Detect which cell encompasses the target text, then output its (x, y) center coordinate. 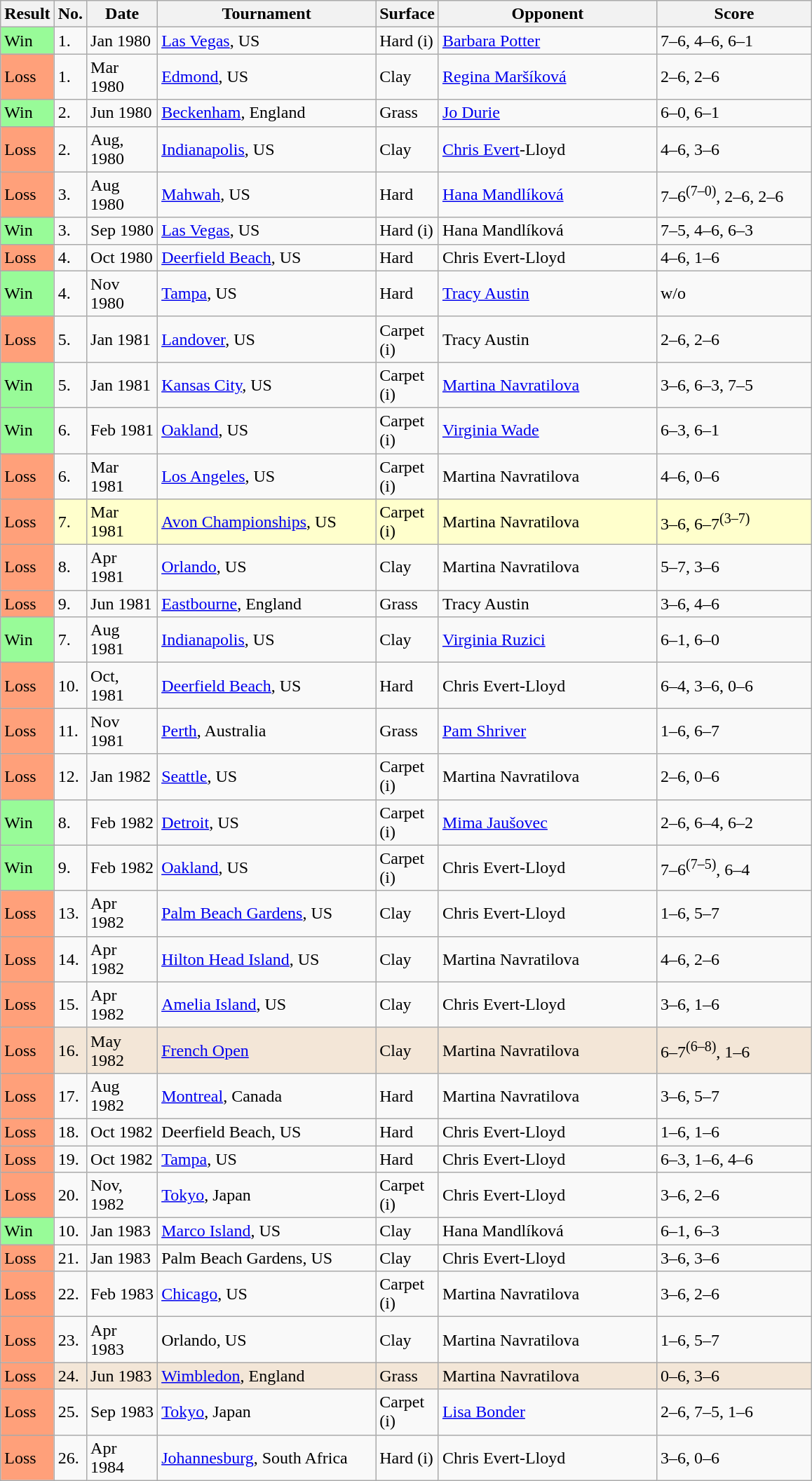
11. (70, 731)
3–6, 3–6 (733, 1258)
24. (70, 1376)
Score (733, 14)
1–6, 1–6 (733, 1132)
25. (70, 1412)
Aug, 1980 (122, 149)
4–6, 1–6 (733, 257)
Wimbledon, England (266, 1376)
Johannesburg, South Africa (266, 1457)
Mima Jaušovec (547, 822)
6–7(6–8), 1–6 (733, 1050)
Pam Shriver (547, 731)
Chicago, US (266, 1294)
15. (70, 1004)
3–6, 0–6 (733, 1457)
Jun 1983 (122, 1376)
3–6, 1–6 (733, 1004)
Eastbourne, England (266, 604)
Sep 1983 (122, 1412)
Aug 1981 (122, 640)
23. (70, 1339)
26. (70, 1457)
18. (70, 1132)
21. (70, 1258)
6–4, 3–6, 0–6 (733, 686)
2–6, 0–6 (733, 777)
Marco Island, US (266, 1231)
6–3, 1–6, 4–6 (733, 1159)
Los Angeles, US (266, 475)
Perth, Australia (266, 731)
Jan 1982 (122, 777)
12. (70, 777)
Surface (407, 14)
Landover, US (266, 339)
Lisa Bonder (547, 1412)
0–6, 3–6 (733, 1376)
Virginia Ruzici (547, 640)
Oct 1980 (122, 257)
Jo Durie (547, 113)
1–6, 6–7 (733, 731)
Seattle, US (266, 777)
May 1982 (122, 1050)
Nov 1980 (122, 293)
Tournament (266, 14)
3–6, 6–7(3–7) (733, 522)
16. (70, 1050)
7–6(7–0), 2–6, 2–6 (733, 195)
Opponent (547, 14)
No. (70, 14)
Beckenham, England (266, 113)
Avon Championships, US (266, 522)
5–7, 3–6 (733, 568)
Result (27, 14)
Barbara Potter (547, 41)
Jan 1980 (122, 41)
19. (70, 1159)
Hilton Head Island, US (266, 959)
Jun 1981 (122, 604)
17. (70, 1095)
Mahwah, US (266, 195)
Detroit, US (266, 822)
Amelia Island, US (266, 1004)
3–6, 6–3, 7–5 (733, 384)
3–6, 5–7 (733, 1095)
Mar 1980 (122, 77)
7–6(7–5), 6–4 (733, 868)
4–6, 2–6 (733, 959)
Aug 1980 (122, 195)
4–6, 0–6 (733, 475)
Jun 1980 (122, 113)
Apr 1983 (122, 1339)
3–6, 4–6 (733, 604)
Feb 1983 (122, 1294)
Apr 1981 (122, 568)
Oct, 1981 (122, 686)
Kansas City, US (266, 384)
Nov 1981 (122, 731)
Virginia Wade (547, 431)
French Open (266, 1050)
2–6, 7–5, 1–6 (733, 1412)
Regina Maršíková (547, 77)
Nov, 1982 (122, 1195)
7–6, 4–6, 6–1 (733, 41)
13. (70, 913)
Feb 1981 (122, 431)
14. (70, 959)
20. (70, 1195)
6–1, 6–3 (733, 1231)
Montreal, Canada (266, 1095)
22. (70, 1294)
6–0, 6–1 (733, 113)
6–1, 6–0 (733, 640)
7–5, 4–6, 6–3 (733, 231)
6–3, 6–1 (733, 431)
Edmond, US (266, 77)
Sep 1980 (122, 231)
w/o (733, 293)
Aug 1982 (122, 1095)
2–6, 6–4, 6–2 (733, 822)
4–6, 3–6 (733, 149)
Date (122, 14)
Apr 1984 (122, 1457)
